Scan for the cell matching the given text and deliver its [x, y] coordinate at center. 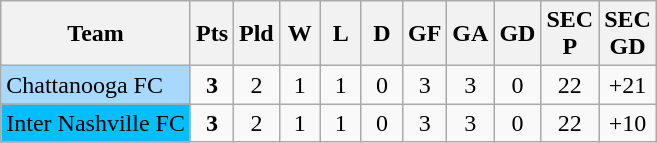
GF [424, 34]
SEC P [570, 34]
Chattanooga FC [96, 85]
GD [518, 34]
W [300, 34]
L [340, 34]
GA [470, 34]
D [382, 34]
Team [96, 34]
+10 [628, 123]
Inter Nashville FC [96, 123]
SEC GD [628, 34]
+21 [628, 85]
Pts [212, 34]
Pld [257, 34]
